Determine the [x, y] coordinate at the center of the cell enclosing the given text.  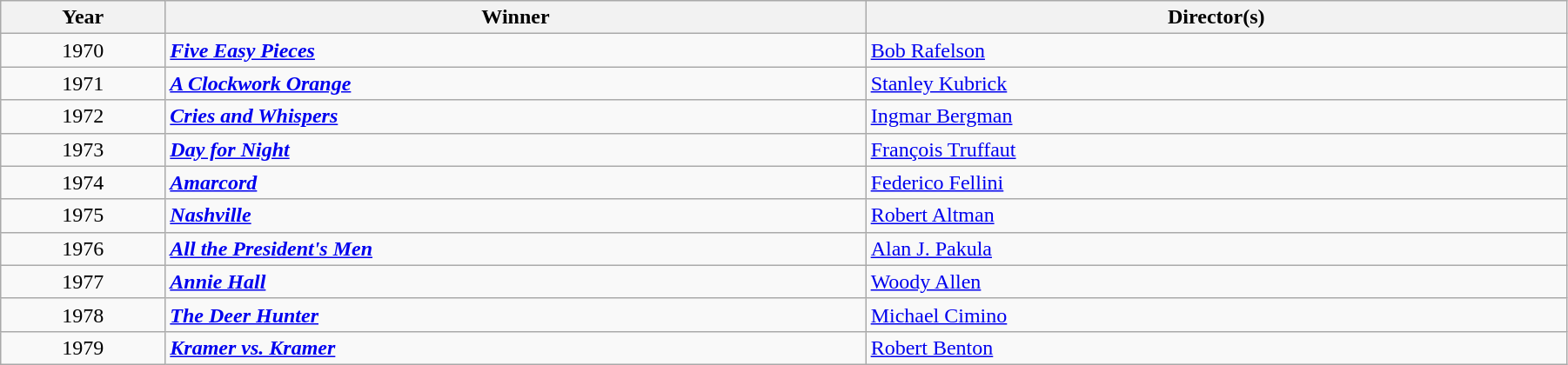
Five Easy Pieces [515, 50]
Alan J. Pakula [1216, 249]
1972 [84, 116]
1974 [84, 182]
Winner [515, 17]
Nashville [515, 216]
1973 [84, 149]
Federico Fellini [1216, 182]
Annie Hall [515, 282]
All the President's Men [515, 249]
Michael Cimino [1216, 315]
1975 [84, 216]
Stanley Kubrick [1216, 83]
Amarcord [515, 182]
Cries and Whispers [515, 116]
François Truffaut [1216, 149]
Kramer vs. Kramer [515, 348]
Year [84, 17]
Woody Allen [1216, 282]
Ingmar Bergman [1216, 116]
1979 [84, 348]
1977 [84, 282]
Bob Rafelson [1216, 50]
1970 [84, 50]
Robert Benton [1216, 348]
Robert Altman [1216, 216]
1976 [84, 249]
Director(s) [1216, 17]
A Clockwork Orange [515, 83]
1978 [84, 315]
1971 [84, 83]
Day for Night [515, 149]
The Deer Hunter [515, 315]
